Scan for the cell matching the given text and deliver its (x, y) coordinate at center. 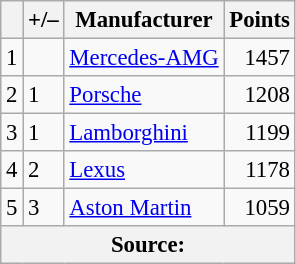
4 (12, 170)
Mercedes-AMG (144, 58)
5 (12, 208)
Aston Martin (144, 208)
Source: (148, 245)
+/– (44, 20)
Porsche (144, 95)
1208 (260, 95)
Manufacturer (144, 20)
Lexus (144, 170)
1178 (260, 170)
Points (260, 20)
Lamborghini (144, 133)
1457 (260, 58)
1059 (260, 208)
1199 (260, 133)
